Search for the cell housing the specified text and yield its [x, y] center coordinate. 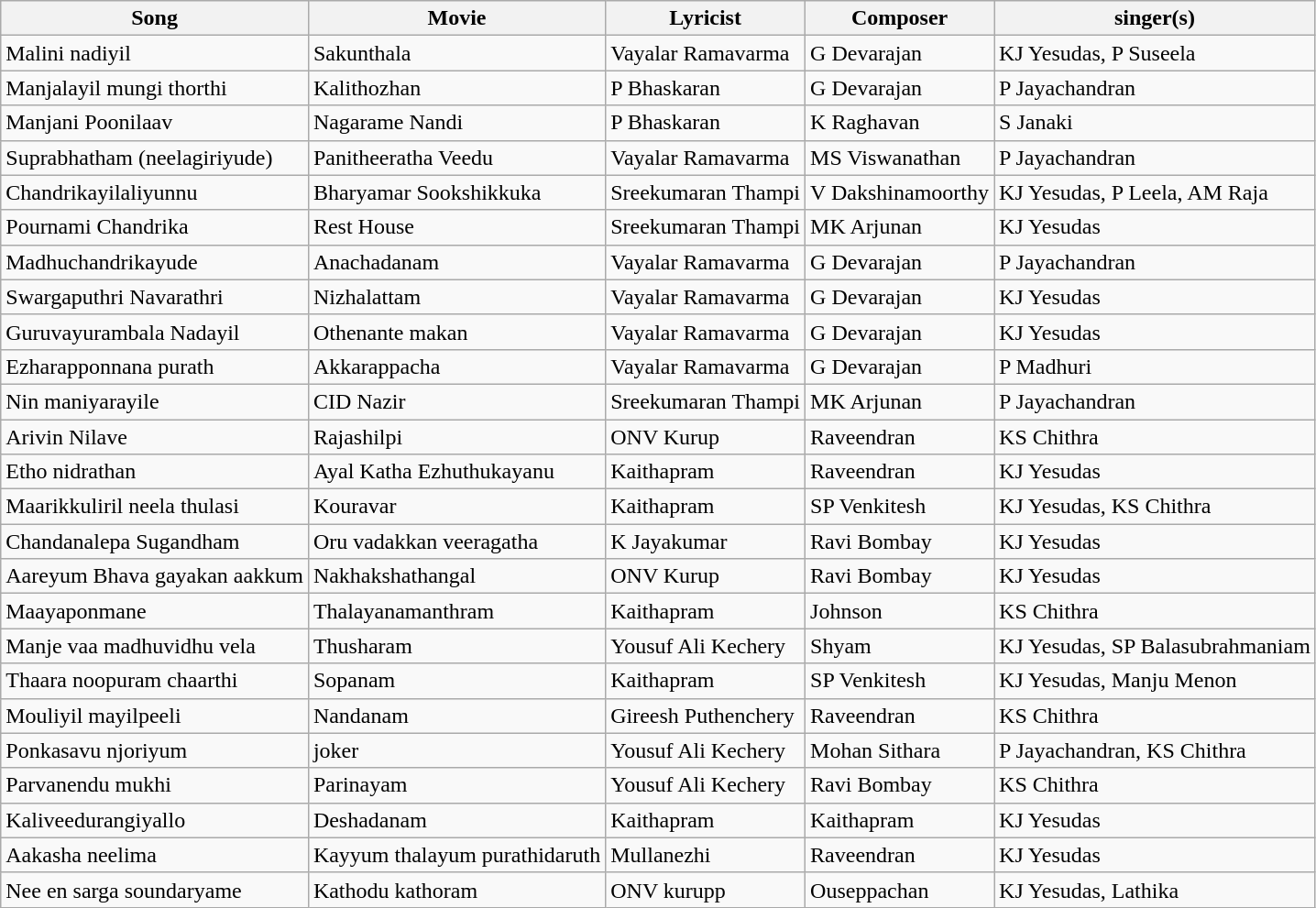
Thalayanamanthram [456, 611]
Nagarame Nandi [456, 123]
Swargaputhri Navarathri [155, 297]
Panitheeratha Veedu [456, 158]
Ayal Katha Ezhuthukayanu [456, 472]
Ezharapponnana purath [155, 366]
Pournami Chandrika [155, 227]
ONV kurupp [706, 890]
Nandanam [456, 716]
Gireesh Puthenchery [706, 716]
Oru vadakkan veeragatha [456, 542]
KJ Yesudas, SP Balasubrahmaniam [1155, 646]
Parvanendu mukhi [155, 785]
Maarikkuliril neela thulasi [155, 507]
KJ Yesudas, P Leela, AM Raja [1155, 192]
KJ Yesudas, Lathika [1155, 890]
Etho nidrathan [155, 472]
Sopanam [456, 681]
CID Nazir [456, 401]
Johnson [900, 611]
Manjani Poonilaav [155, 123]
Sakunthala [456, 53]
Chandanalepa Sugandham [155, 542]
S Janaki [1155, 123]
singer(s) [1155, 18]
KJ Yesudas, P Suseela [1155, 53]
Mouliyil mayilpeeli [155, 716]
Mullanezhi [706, 855]
Composer [900, 18]
K Raghavan [900, 123]
Thaara noopuram chaarthi [155, 681]
Ouseppachan [900, 890]
joker [456, 750]
Nizhalattam [456, 297]
K Jayakumar [706, 542]
Kayyum thalayum purathidaruth [456, 855]
Maayaponmane [155, 611]
KJ Yesudas, Manju Menon [1155, 681]
Othenante makan [456, 332]
Lyricist [706, 18]
Kouravar [456, 507]
Kathodu kathoram [456, 890]
Kalithozhan [456, 88]
Mohan Sithara [900, 750]
Shyam [900, 646]
V Dakshinamoorthy [900, 192]
Nee en sarga soundaryame [155, 890]
Malini nadiyil [155, 53]
Madhuchandrikayude [155, 262]
Aareyum Bhava gayakan aakkum [155, 576]
Manjalayil mungi thorthi [155, 88]
KJ Yesudas, KS Chithra [1155, 507]
Manje vaa madhuvidhu vela [155, 646]
Aakasha neelima [155, 855]
Guruvayurambala Nadayil [155, 332]
Rest House [456, 227]
Akkarappacha [456, 366]
Arivin Nilave [155, 437]
Chandrikayilaliyunnu [155, 192]
MS Viswanathan [900, 158]
Rajashilpi [456, 437]
Ponkasavu njoriyum [155, 750]
Anachadanam [456, 262]
Nakhakshathangal [456, 576]
Parinayam [456, 785]
P Madhuri [1155, 366]
Suprabhatham (neelagiriyude) [155, 158]
Kaliveedurangiyallo [155, 820]
Thusharam [456, 646]
Bharyamar Sookshikkuka [456, 192]
Deshadanam [456, 820]
Nin maniyarayile [155, 401]
Song [155, 18]
P Jayachandran, KS Chithra [1155, 750]
Movie [456, 18]
